Extract the [X, Y] coordinate from the center of the cell holding the provided text.  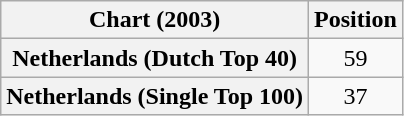
Netherlands (Dutch Top 40) [155, 58]
Position [356, 20]
59 [356, 58]
Netherlands (Single Top 100) [155, 96]
37 [356, 96]
Chart (2003) [155, 20]
